Detect which cell encompasses the target text, then output its (X, Y) center coordinate. 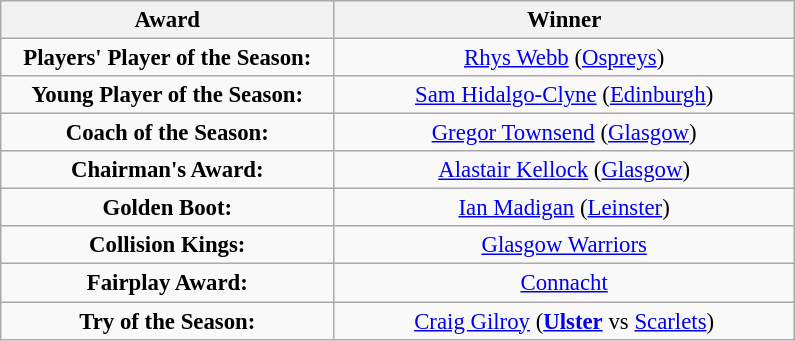
Chairman's Award: (168, 170)
Rhys Webb (Ospreys) (564, 58)
Glasgow Warriors (564, 245)
Ian Madigan (Leinster) (564, 208)
Sam Hidalgo-Clyne (Edinburgh) (564, 95)
Young Player of the Season: (168, 95)
Fairplay Award: (168, 283)
Alastair Kellock (Glasgow) (564, 170)
Coach of the Season: (168, 133)
Craig Gilroy (Ulster vs Scarlets) (564, 321)
Players' Player of the Season: (168, 58)
Award (168, 20)
Golden Boot: (168, 208)
Connacht (564, 283)
Try of the Season: (168, 321)
Gregor Townsend (Glasgow) (564, 133)
Collision Kings: (168, 245)
Winner (564, 20)
